Search for the cell housing the specified text and yield its (x, y) center coordinate. 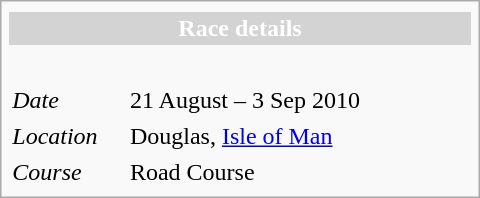
Race details (240, 28)
Road Course (299, 172)
21 August – 3 Sep 2010 (299, 100)
Date (66, 100)
Course (66, 172)
Douglas, Isle of Man (299, 136)
Location (66, 136)
